Detect which cell encompasses the target text, then output its [x, y] center coordinate. 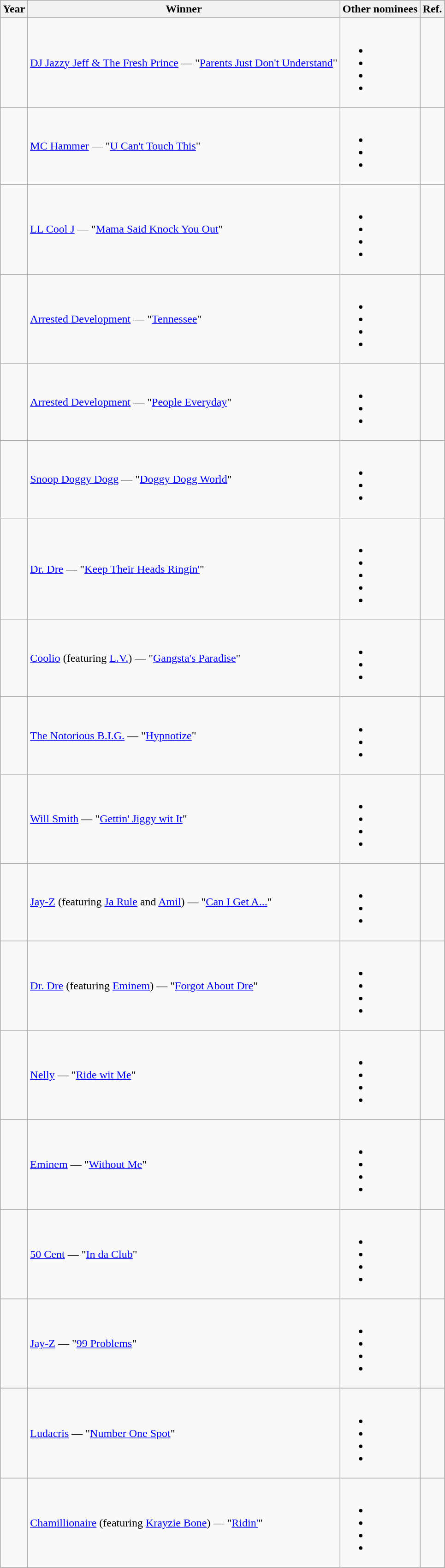
DJ Jazzy Jeff & The Fresh Prince — "Parents Just Don't Understand" [184, 63]
MC Hammer — "U Can't Touch This" [184, 146]
Jay-Z (featuring Ja Rule and Amil) — "Can I Get A..." [184, 902]
Eminem — "Without Me" [184, 1165]
Ref. [433, 9]
Snoop Doggy Dogg — "Doggy Dogg World" [184, 479]
Winner [184, 9]
LL Cool J — "Mama Said Knock You Out" [184, 229]
50 Cent — "In da Club" [184, 1254]
Year [14, 9]
Nelly — "Ride wit Me" [184, 1075]
Other nominees [380, 9]
Dr. Dre (featuring Eminem) — "Forgot About Dre" [184, 985]
Chamillionaire (featuring Krayzie Bone) — "Ridin'" [184, 1523]
Will Smith — "Gettin' Jiggy wit It" [184, 819]
Coolio (featuring L.V.) — "Gangsta's Paradise" [184, 658]
Arrested Development — "Tennessee" [184, 319]
The Notorious B.I.G. — "Hypnotize" [184, 736]
Jay-Z — "99 Problems" [184, 1344]
Ludacris — "Number One Spot" [184, 1433]
Arrested Development — "People Everyday" [184, 402]
Dr. Dre — "Keep Their Heads Ringin'" [184, 569]
